Locate the cell with the specified text and output its [X, Y] center coordinate. 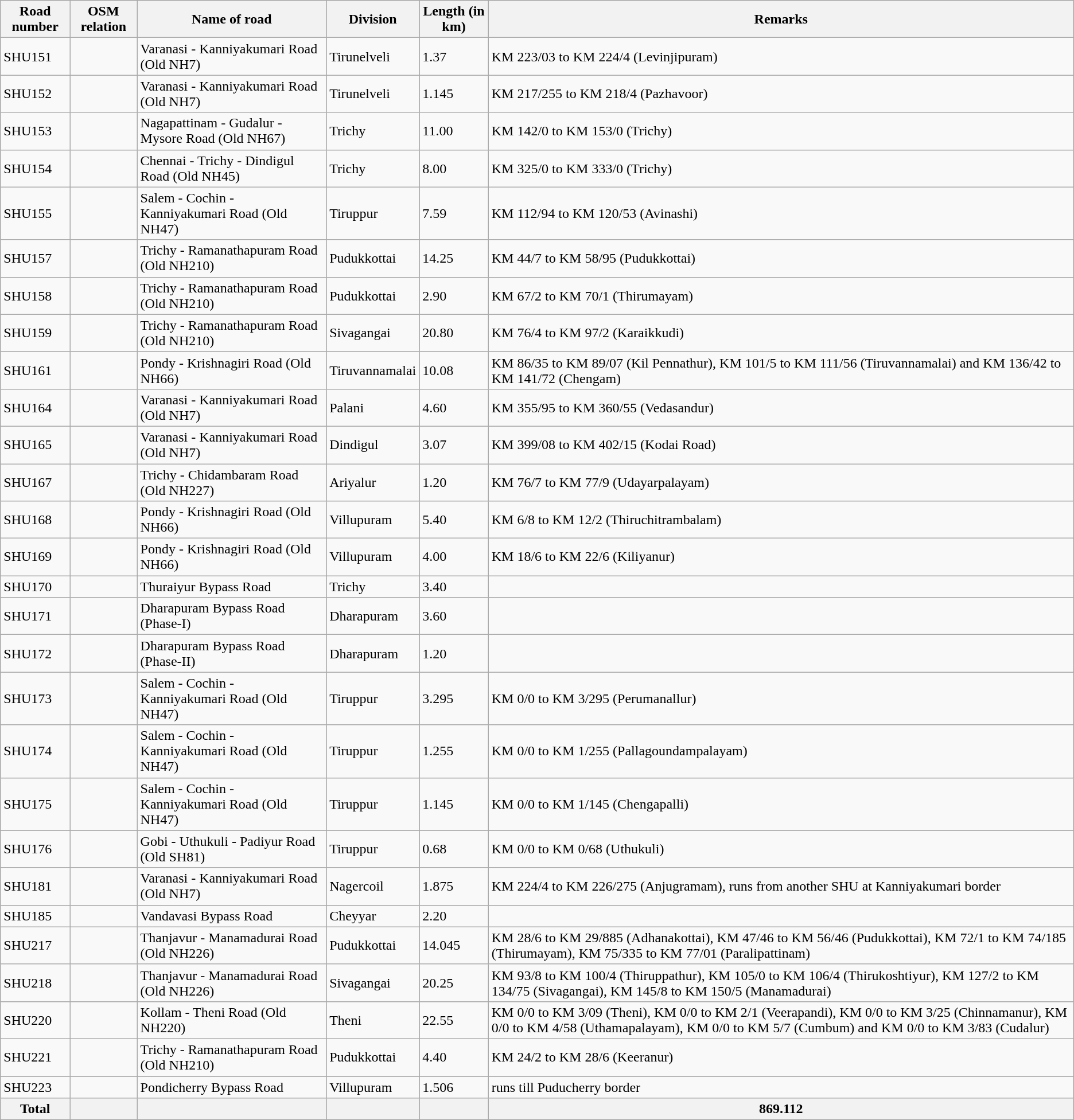
11.00 [454, 131]
Length (in km) [454, 19]
Cheyyar [373, 916]
8.00 [454, 169]
KM 0/0 to KM 1/255 (Pallagoundampalayam) [781, 751]
KM 6/8 to KM 12/2 (Thiruchitrambalam) [781, 520]
Palani [373, 407]
SHU161 [36, 370]
SHU175 [36, 804]
SHU172 [36, 654]
KM 67/2 to KM 70/1 (Thirumayam) [781, 296]
1.506 [454, 1087]
KM 24/2 to KM 28/6 (Keeranur) [781, 1057]
KM 399/08 to KM 402/15 (Kodai Road) [781, 445]
22.55 [454, 1020]
SHU168 [36, 520]
SHU176 [36, 849]
1.255 [454, 751]
Dharapuram Bypass Road (Phase-I) [232, 616]
KM 76/7 to KM 77/9 (Udayarpalayam) [781, 482]
SHU217 [36, 945]
4.40 [454, 1057]
SHU153 [36, 131]
SHU152 [36, 94]
KM 224/4 to KM 226/275 (Anjugramam), runs from another SHU at Kanniyakumari border [781, 887]
KM 112/94 to KM 120/53 (Avinashi) [781, 213]
SHU155 [36, 213]
7.59 [454, 213]
KM 76/4 to KM 97/2 (Karaikkudi) [781, 333]
runs till Puducherry border [781, 1087]
KM 325/0 to KM 333/0 (Trichy) [781, 169]
KM 86/35 to KM 89/07 (Kil Pennathur), KM 101/5 to KM 111/56 (Tiruvannamalai) and KM 136/42 to KM 141/72 (Chengam) [781, 370]
KM 0/0 to KM 1/145 (Chengapalli) [781, 804]
SHU167 [36, 482]
Kollam - Theni Road (Old NH220) [232, 1020]
KM 28/6 to KM 29/885 (Adhanakottai), KM 47/46 to KM 56/46 (Pudukkottai), KM 72/1 to KM 74/185 (Thirumayam), KM 75/335 to KM 77/01 (Paralipattinam) [781, 945]
SHU159 [36, 333]
SHU223 [36, 1087]
KM 217/255 to KM 218/4 (Pazhavoor) [781, 94]
14.25 [454, 258]
KM 0/0 to KM 3/295 (Perumanallur) [781, 698]
Road number [36, 19]
SHU173 [36, 698]
20.25 [454, 983]
SHU185 [36, 916]
SHU218 [36, 983]
Name of road [232, 19]
Nagercoil [373, 887]
SHU165 [36, 445]
1.875 [454, 887]
5.40 [454, 520]
SHU181 [36, 887]
Trichy - Chidambaram Road (Old NH227) [232, 482]
KM 44/7 to KM 58/95 (Pudukkottai) [781, 258]
KM 93/8 to KM 100/4 (Thiruppathur), KM 105/0 to KM 106/4 (Thirukoshtiyur), KM 127/2 to KM 134/75 (Sivagangai), KM 145/8 to KM 150/5 (Manamadurai) [781, 983]
SHU171 [36, 616]
2.90 [454, 296]
SHU174 [36, 751]
3.60 [454, 616]
10.08 [454, 370]
1.37 [454, 56]
14.045 [454, 945]
Pondicherry Bypass Road [232, 1087]
Dindigul [373, 445]
3.07 [454, 445]
Theni [373, 1020]
20.80 [454, 333]
KM 223/03 to KM 224/4 (Levinjipuram) [781, 56]
Ariyalur [373, 482]
KM 142/0 to KM 153/0 (Trichy) [781, 131]
SHU151 [36, 56]
2.20 [454, 916]
KM 0/0 to KM 0/68 (Uthukuli) [781, 849]
SHU154 [36, 169]
KM 18/6 to KM 22/6 (Kiliyanur) [781, 557]
Division [373, 19]
SHU221 [36, 1057]
4.60 [454, 407]
Vandavasi Bypass Road [232, 916]
SHU164 [36, 407]
Total [36, 1109]
Gobi - Uthukuli - Padiyur Road (Old SH81) [232, 849]
4.00 [454, 557]
3.40 [454, 587]
Remarks [781, 19]
KM 355/95 to KM 360/55 (Vedasandur) [781, 407]
869.112 [781, 1109]
SHU157 [36, 258]
Dharapuram Bypass Road (Phase-II) [232, 654]
SHU170 [36, 587]
OSM relation [103, 19]
Nagapattinam - Gudalur - Mysore Road (Old NH67) [232, 131]
SHU220 [36, 1020]
SHU169 [36, 557]
SHU158 [36, 296]
Thuraiyur Bypass Road [232, 587]
3.295 [454, 698]
0.68 [454, 849]
Tiruvannamalai [373, 370]
Chennai - Trichy - Dindigul Road (Old NH45) [232, 169]
